Extract the [x, y] coordinate from the center of the cell holding the provided text.  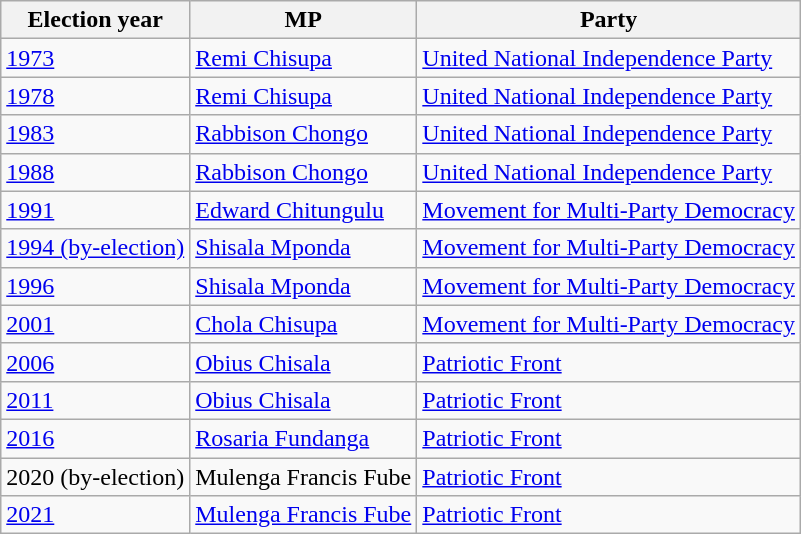
Edward Chitungulu [304, 210]
1973 [96, 58]
1996 [96, 286]
1994 (by-election) [96, 248]
MP [304, 20]
Election year [96, 20]
2011 [96, 400]
2016 [96, 438]
1978 [96, 96]
2006 [96, 362]
2020 (by-election) [96, 477]
Rosaria Fundanga [304, 438]
1991 [96, 210]
Chola Chisupa [304, 324]
2001 [96, 324]
1988 [96, 172]
2021 [96, 515]
1983 [96, 134]
Party [609, 20]
